From the cell containing the given text, extract its center point as [X, Y] coordinate. 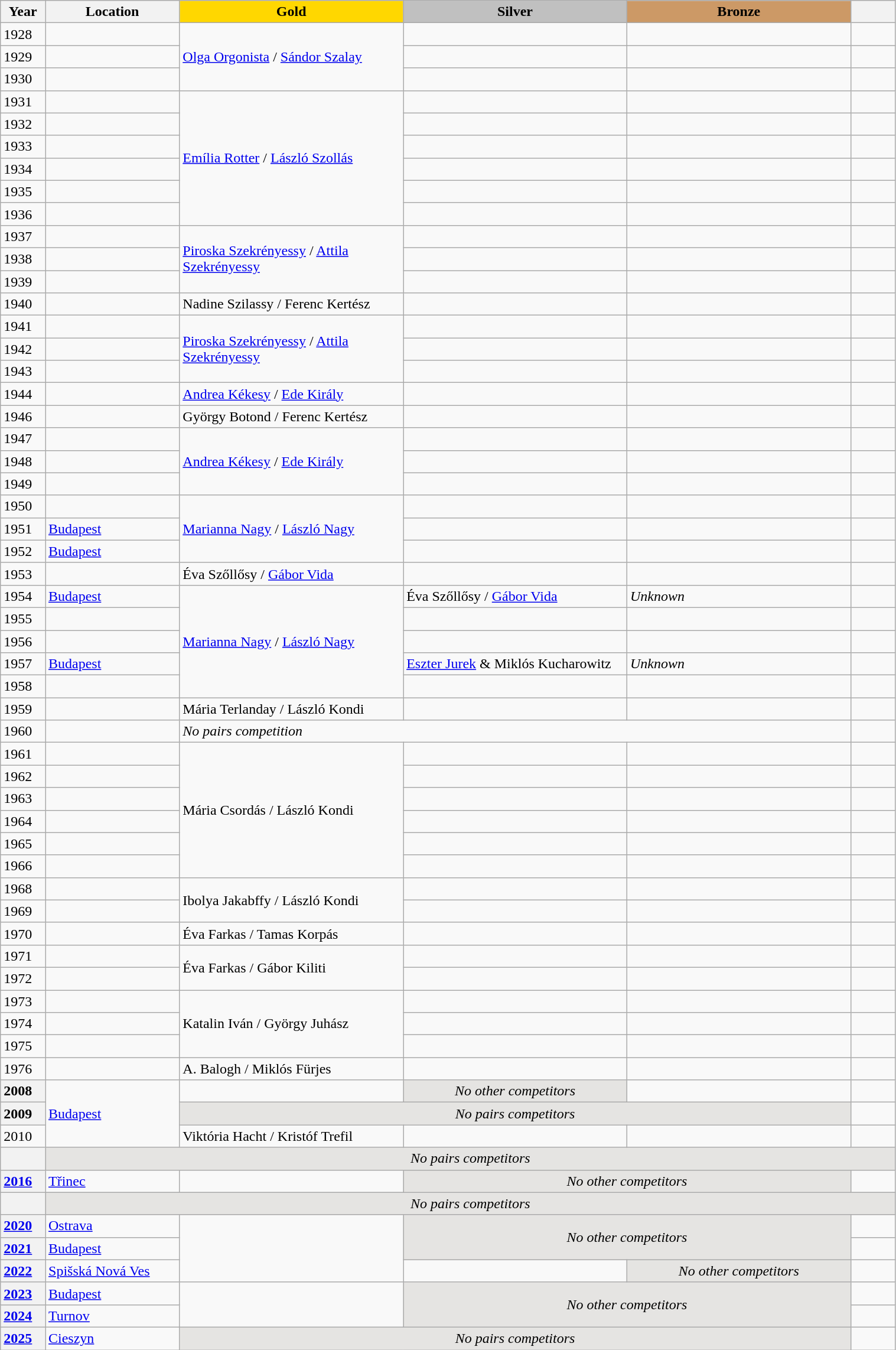
Třinec [112, 1181]
Eszter Jurek & Miklós Kucharowitz [515, 664]
1934 [23, 169]
1928 [23, 34]
1951 [23, 529]
1960 [23, 731]
Turnov [112, 1316]
1940 [23, 304]
1968 [23, 889]
Éva Farkas / Tamas Korpás [292, 933]
Bronze [738, 12]
1937 [23, 236]
1932 [23, 124]
1970 [23, 933]
2016 [23, 1181]
1963 [23, 799]
Spišská Nová Ves [112, 1271]
1975 [23, 1046]
1962 [23, 776]
1933 [23, 147]
2024 [23, 1316]
Nadine Szilassy / Ferenc Kertész [292, 304]
Ibolya Jakabffy / László Kondi [292, 900]
2010 [23, 1136]
2020 [23, 1226]
Olga Orgonista / Sándor Szalay [292, 57]
Silver [515, 12]
Viktória Hacht / Kristóf Trefil [292, 1136]
1957 [23, 664]
1936 [23, 214]
1971 [23, 956]
2022 [23, 1271]
1966 [23, 866]
1956 [23, 641]
György Botond / Ferenc Kertész [292, 417]
2023 [23, 1293]
1931 [23, 102]
1952 [23, 551]
A. Balogh / Miklós Fürjes [292, 1069]
No pairs competition [515, 731]
Katalin Iván / György Juhász [292, 1024]
1950 [23, 506]
1965 [23, 844]
1929 [23, 57]
Mária Csordás / László Kondi [292, 810]
Gold [292, 12]
1943 [23, 372]
2009 [23, 1114]
1949 [23, 484]
1939 [23, 282]
1969 [23, 911]
1974 [23, 1024]
1972 [23, 978]
Éva Farkas / Gábor Kiliti [292, 967]
Year [23, 12]
1958 [23, 687]
1944 [23, 394]
Mária Terlanday / László Kondi [292, 709]
1976 [23, 1069]
1959 [23, 709]
1955 [23, 619]
1964 [23, 821]
2025 [23, 1338]
Location [112, 12]
2008 [23, 1091]
1938 [23, 259]
Emília Rotter / László Szollás [292, 158]
1941 [23, 327]
1948 [23, 461]
1946 [23, 417]
1954 [23, 596]
1973 [23, 1001]
Cieszyn [112, 1338]
2021 [23, 1248]
1930 [23, 79]
Ostrava [112, 1226]
1935 [23, 191]
1942 [23, 349]
1961 [23, 754]
1947 [23, 439]
1953 [23, 574]
